For the text-containing cell, return its midpoint in [X, Y] coordinate format. 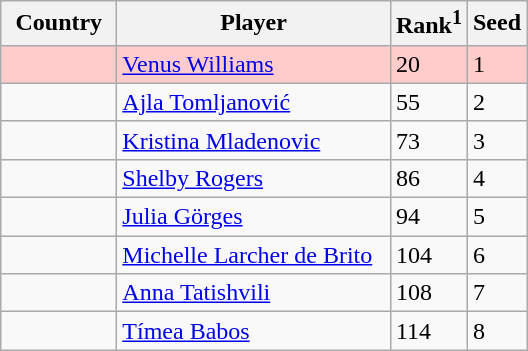
Michelle Larcher de Brito [254, 255]
Country [59, 24]
Kristina Mladenovic [254, 140]
7 [496, 293]
20 [428, 64]
Tímea Babos [254, 331]
5 [496, 217]
86 [428, 178]
4 [496, 178]
Rank1 [428, 24]
55 [428, 102]
3 [496, 140]
Venus Williams [254, 64]
6 [496, 255]
Ajla Tomljanović [254, 102]
Anna Tatishvili [254, 293]
94 [428, 217]
1 [496, 64]
104 [428, 255]
108 [428, 293]
Player [254, 24]
73 [428, 140]
8 [496, 331]
2 [496, 102]
Julia Görges [254, 217]
Shelby Rogers [254, 178]
Seed [496, 24]
114 [428, 331]
